Determine the [x, y] coordinate at the center of the cell enclosing the given text.  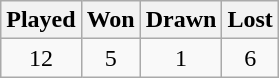
Lost [250, 20]
Drawn [181, 20]
12 [41, 58]
6 [250, 58]
Played [41, 20]
1 [181, 58]
Won [110, 20]
5 [110, 58]
